Scan for the cell matching the given text and deliver its [x, y] coordinate at center. 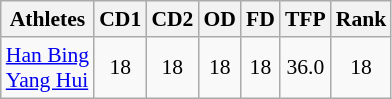
36.0 [306, 68]
TFP [306, 19]
OD [220, 19]
Han BingYang Hui [48, 68]
CD1 [120, 19]
Rank [362, 19]
Athletes [48, 19]
CD2 [172, 19]
FD [260, 19]
